Find where the given text appears and provide that cell's center as (X, Y) coordinate. 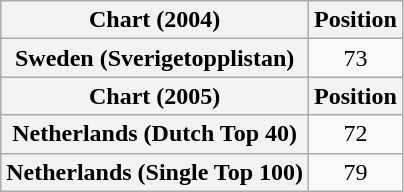
Netherlands (Single Top 100) (155, 172)
73 (356, 58)
Chart (2005) (155, 96)
Netherlands (Dutch Top 40) (155, 134)
Chart (2004) (155, 20)
72 (356, 134)
Sweden (Sverigetopplistan) (155, 58)
79 (356, 172)
